Search for the cell housing the specified text and yield its [X, Y] center coordinate. 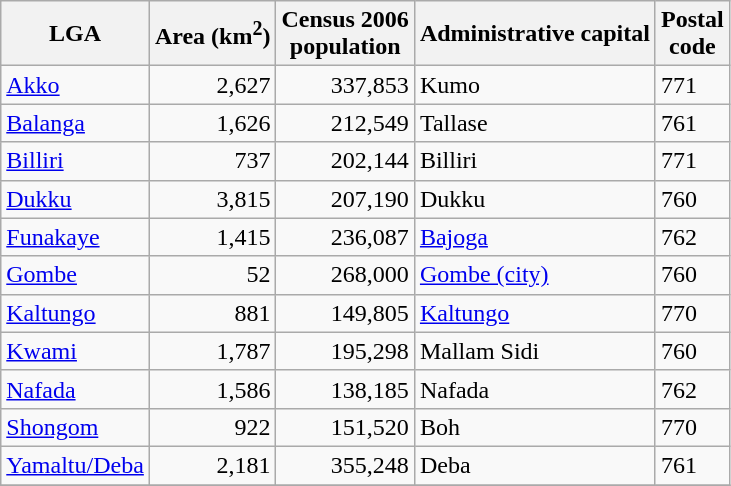
195,298 [345, 351]
Gombe (city) [534, 275]
Bajoga [534, 237]
Akko [76, 85]
207,190 [345, 199]
202,144 [345, 161]
149,805 [345, 313]
881 [212, 313]
Postalcode [692, 34]
2,627 [212, 85]
Yamaltu/Deba [76, 465]
Census 2006 population [345, 34]
1,586 [212, 389]
Funakaye [76, 237]
922 [212, 427]
Administrative capital [534, 34]
Balanga [76, 123]
Mallam Sidi [534, 351]
2,181 [212, 465]
355,248 [345, 465]
1,626 [212, 123]
1,415 [212, 237]
138,185 [345, 389]
52 [212, 275]
268,000 [345, 275]
337,853 [345, 85]
3,815 [212, 199]
737 [212, 161]
Deba [534, 465]
212,549 [345, 123]
Kumo [534, 85]
Boh [534, 427]
Shongom [76, 427]
1,787 [212, 351]
151,520 [345, 427]
LGA [76, 34]
236,087 [345, 237]
Area (km2) [212, 34]
Gombe [76, 275]
Kwami [76, 351]
Tallase [534, 123]
